Identify which cell holds the provided text, then report its [X, Y] central coordinate. 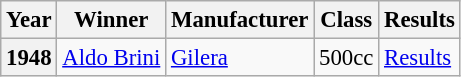
Manufacturer [240, 20]
Aldo Brini [112, 58]
Gilera [240, 58]
Class [346, 20]
Year [29, 20]
500cc [346, 58]
1948 [29, 58]
Winner [112, 20]
